Identify which cell holds the provided text, then report its [x, y] central coordinate. 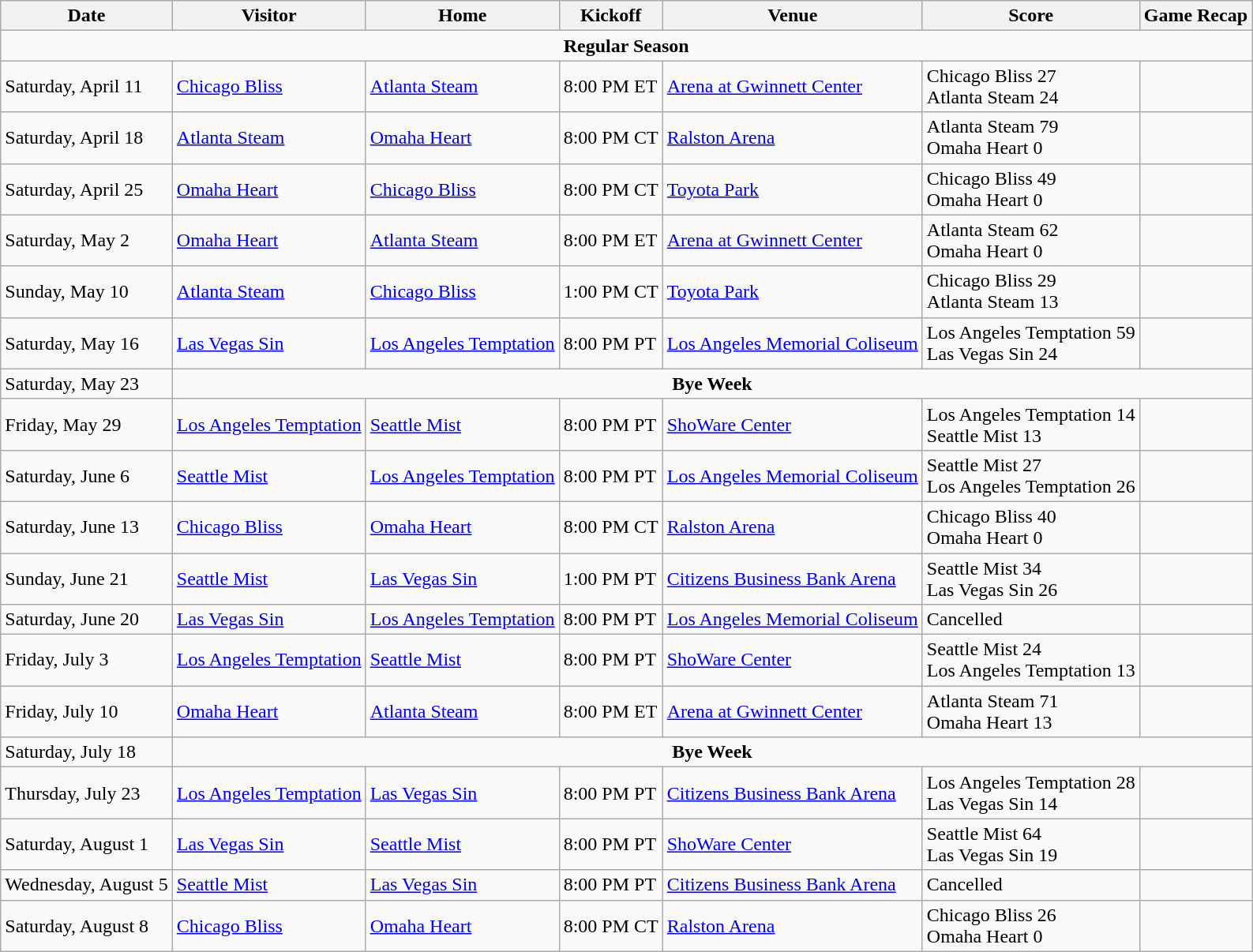
Saturday, June 13 [87, 527]
1:00 PM PT [611, 578]
Saturday, April 18 [87, 137]
Saturday, June 20 [87, 620]
Saturday, May 2 [87, 240]
Chicago Bliss 27Atlanta Steam 24 [1031, 87]
Score [1031, 16]
Game Recap [1195, 16]
Date [87, 16]
Chicago Bliss 26Omaha Heart 0 [1031, 925]
Friday, May 29 [87, 425]
Los Angeles Temptation 28Las Vegas Sin 14 [1031, 793]
Wednesday, August 5 [87, 885]
Saturday, April 11 [87, 87]
Chicago Bliss 29Atlanta Steam 13 [1031, 292]
Saturday, August 8 [87, 925]
Seattle Mist 34Las Vegas Sin 26 [1031, 578]
Seattle Mist 24Los Angeles Temptation 13 [1031, 660]
Regular Season [627, 46]
1:00 PM CT [611, 292]
Kickoff [611, 16]
Seattle Mist 27Los Angeles Temptation 26 [1031, 475]
Saturday, April 25 [87, 189]
Sunday, May 10 [87, 292]
Atlanta Steam 62Omaha Heart 0 [1031, 240]
Friday, July 3 [87, 660]
Atlanta Steam 79Omaha Heart 0 [1031, 137]
Visitor [268, 16]
Thursday, July 23 [87, 793]
Los Angeles Temptation 59Las Vegas Sin 24 [1031, 343]
Home [463, 16]
Los Angeles Temptation 14Seattle Mist 13 [1031, 425]
Chicago Bliss 49Omaha Heart 0 [1031, 189]
Saturday, May 16 [87, 343]
Friday, July 10 [87, 712]
Chicago Bliss 40Omaha Heart 0 [1031, 527]
Saturday, August 1 [87, 845]
Saturday, July 18 [87, 752]
Saturday, June 6 [87, 475]
Sunday, June 21 [87, 578]
Saturday, May 23 [87, 384]
Venue [793, 16]
Atlanta Steam 71Omaha Heart 13 [1031, 712]
Seattle Mist 64Las Vegas Sin 19 [1031, 845]
